Pinpoint the cell where the given text exists, returning its [x, y] midpoint coordinate. 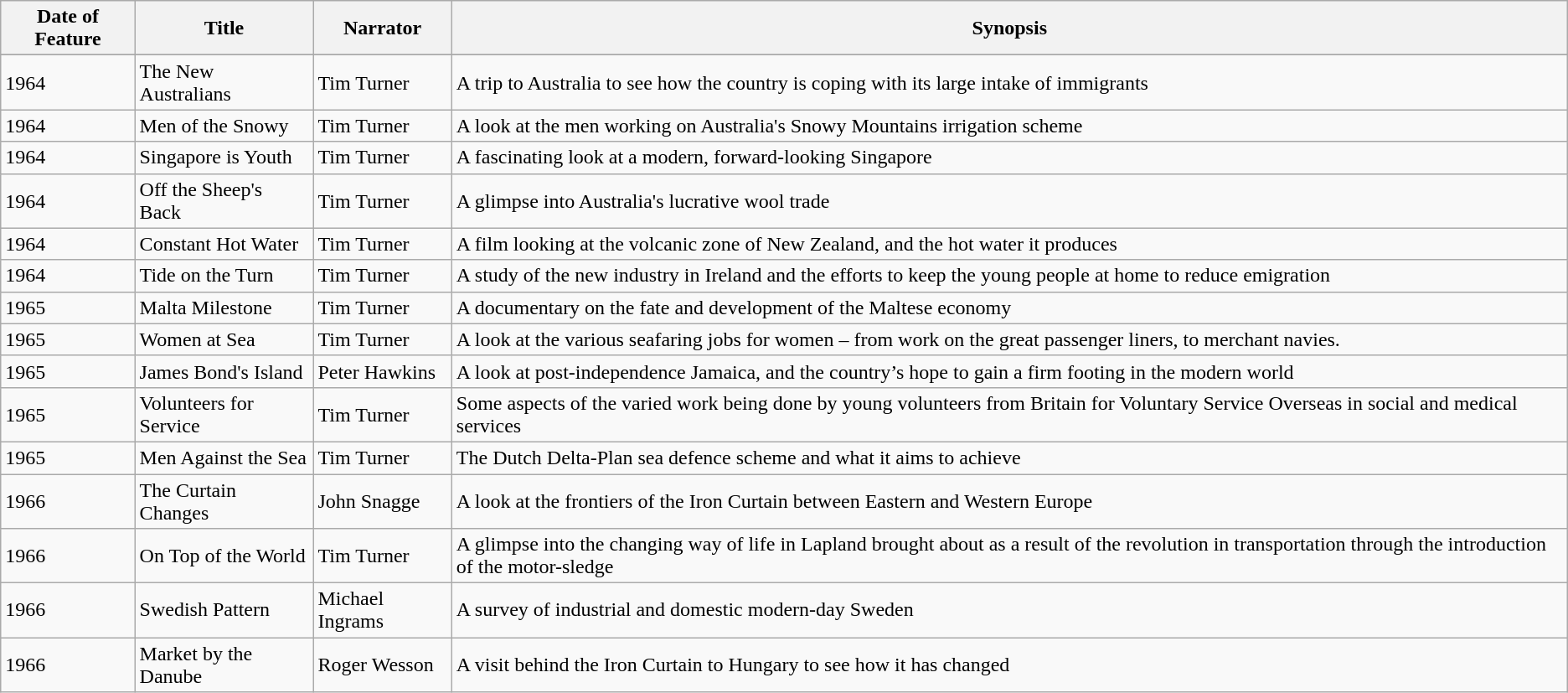
A look at post-independence Jamaica, and the country’s hope to gain a firm footing in the modern world [1009, 371]
Date of Feature [68, 28]
Singapore is Youth [224, 158]
Off the Sheep's Back [224, 201]
A film looking at the volcanic zone of New Zealand, and the hot water it produces [1009, 244]
James Bond's Island [224, 371]
A fascinating look at a modern, forward-looking Singapore [1009, 158]
Men of the Snowy [224, 126]
Narrator [382, 28]
A look at the various seafaring jobs for women – from work on the great passenger liners, to merchant navies. [1009, 339]
Volunteers for Service [224, 414]
Michael Ingrams [382, 610]
A trip to Australia to see how the country is coping with its large intake of immigrants [1009, 82]
Tide on the Turn [224, 276]
Some aspects of the varied work being done by young volunteers from Britain for Voluntary Service Overseas in social and medical services [1009, 414]
Title [224, 28]
Synopsis [1009, 28]
A survey of industrial and domestic modern-day Sweden [1009, 610]
The Dutch Delta-Plan sea defence scheme and what it aims to achieve [1009, 458]
The New Australians [224, 82]
On Top of the World [224, 556]
The Curtain Changes [224, 501]
A study of the new industry in Ireland and the efforts to keep the young people at home to reduce emigration [1009, 276]
Constant Hot Water [224, 244]
Swedish Pattern [224, 610]
Men Against the Sea [224, 458]
Women at Sea [224, 339]
A glimpse into Australia's lucrative wool trade [1009, 201]
A visit behind the Iron Curtain to Hungary to see how it has changed [1009, 665]
Peter Hawkins [382, 371]
A look at the frontiers of the Iron Curtain between Eastern and Western Europe [1009, 501]
Malta Milestone [224, 308]
John Snagge [382, 501]
Roger Wesson [382, 665]
A look at the men working on Australia's Snowy Mountains irrigation scheme [1009, 126]
A documentary on the fate and development of the Maltese economy [1009, 308]
Market by the Danube [224, 665]
